For the text-containing cell, return its midpoint in [X, Y] coordinate format. 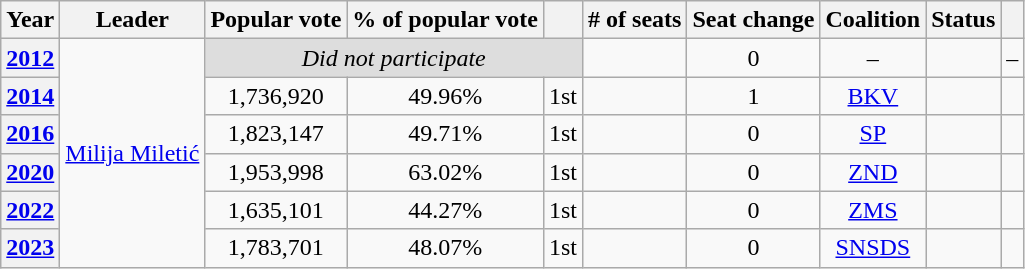
1,953,998 [276, 172]
44.27% [446, 210]
% of popular vote [446, 20]
Milija Miletić [132, 153]
48.07% [446, 248]
Leader [132, 20]
Coalition [873, 20]
ZMS [873, 210]
1,736,920 [276, 96]
2020 [30, 172]
ZND [873, 172]
63.02% [446, 172]
Year [30, 20]
Did not participate [394, 58]
# of seats [635, 20]
49.96% [446, 96]
Seat change [754, 20]
2012 [30, 58]
2016 [30, 134]
BKV [873, 96]
SNSDS [873, 248]
SP [873, 134]
1,635,101 [276, 210]
2014 [30, 96]
49.71% [446, 134]
1,783,701 [276, 248]
1,823,147 [276, 134]
1 [754, 96]
Popular vote [276, 20]
Status [964, 20]
2022 [30, 210]
2023 [30, 248]
